Determine the [X, Y] coordinate at the center of the cell enclosing the given text.  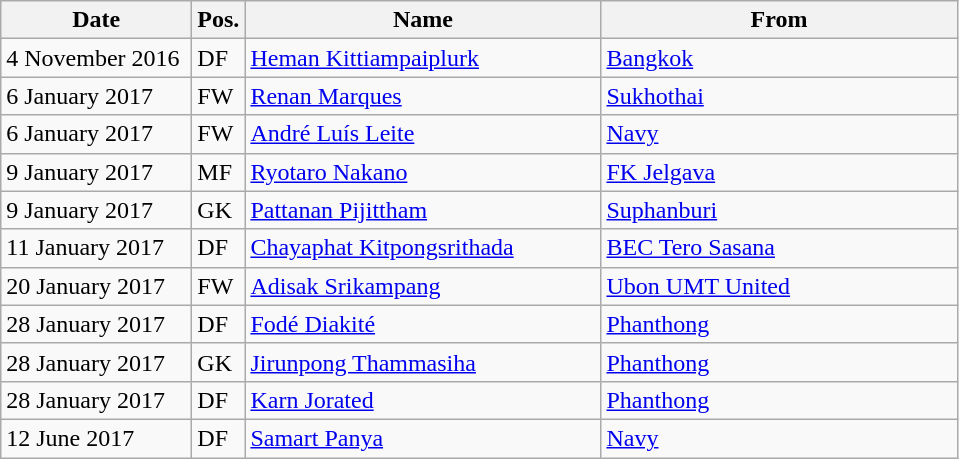
FK Jelgava [779, 172]
BEC Tero Sasana [779, 248]
Date [96, 20]
Samart Panya [423, 438]
Renan Marques [423, 96]
Karn Jorated [423, 400]
Name [423, 20]
Sukhothai [779, 96]
Ryotaro Nakano [423, 172]
11 January 2017 [96, 248]
Pos. [218, 20]
Pattanan Pijittham [423, 210]
Bangkok [779, 58]
4 November 2016 [96, 58]
Fodé Diakité [423, 324]
Jirunpong Thammasiha [423, 362]
Ubon UMT United [779, 286]
Chayaphat Kitpongsrithada [423, 248]
Adisak Srikampang [423, 286]
MF [218, 172]
Suphanburi [779, 210]
From [779, 20]
12 June 2017 [96, 438]
Heman Kittiampaiplurk [423, 58]
20 January 2017 [96, 286]
André Luís Leite [423, 134]
